Search for the cell housing the specified text and yield its (X, Y) center coordinate. 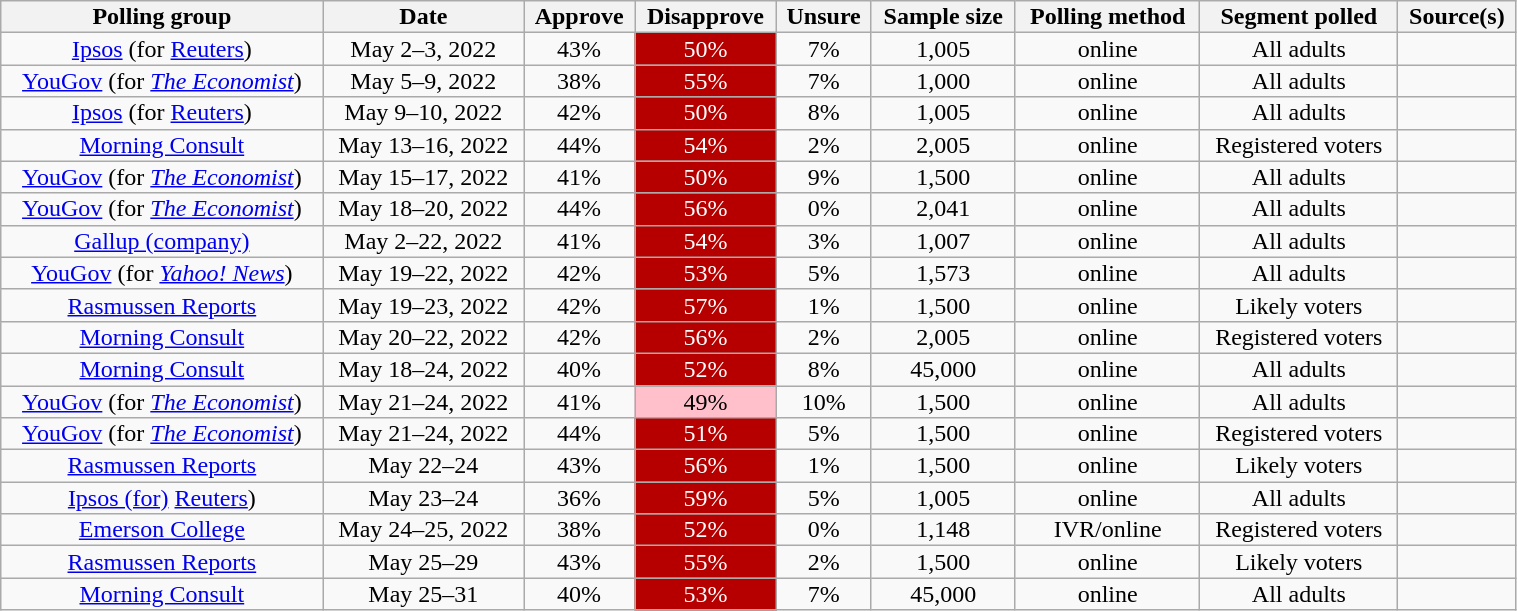
57% (705, 305)
Sample size (944, 17)
36% (580, 498)
Polling method (1107, 17)
Unsure (824, 17)
IVR/online (1107, 530)
9% (824, 177)
May 15–17, 2022 (424, 177)
May 9–10, 2022 (424, 113)
Source(s) (1457, 17)
Polling group (162, 17)
May 5–9, 2022 (424, 81)
Emerson College (162, 530)
May 20–22, 2022 (424, 337)
May 2–22, 2022 (424, 241)
49% (705, 402)
10% (824, 402)
1,148 (944, 530)
Disapprove (705, 17)
May 18–24, 2022 (424, 369)
Date (424, 17)
Gallup (company) (162, 241)
2,041 (944, 209)
Approve (580, 17)
YouGov (for Yahoo! News) (162, 273)
May 25–29 (424, 562)
1,007 (944, 241)
May 24–25, 2022 (424, 530)
51% (705, 434)
3% (824, 241)
1,573 (944, 273)
Ipsos (for) Reuters) (162, 498)
May 19–23, 2022 (424, 305)
59% (705, 498)
May 23–24 (424, 498)
May 13–16, 2022 (424, 145)
May 25–31 (424, 594)
Segment polled (1299, 17)
May 22–24 (424, 466)
May 2–3, 2022 (424, 49)
May 19–22, 2022 (424, 273)
May 18–20, 2022 (424, 209)
1,000 (944, 81)
